Locate the cell with the specified text and output its (X, Y) center coordinate. 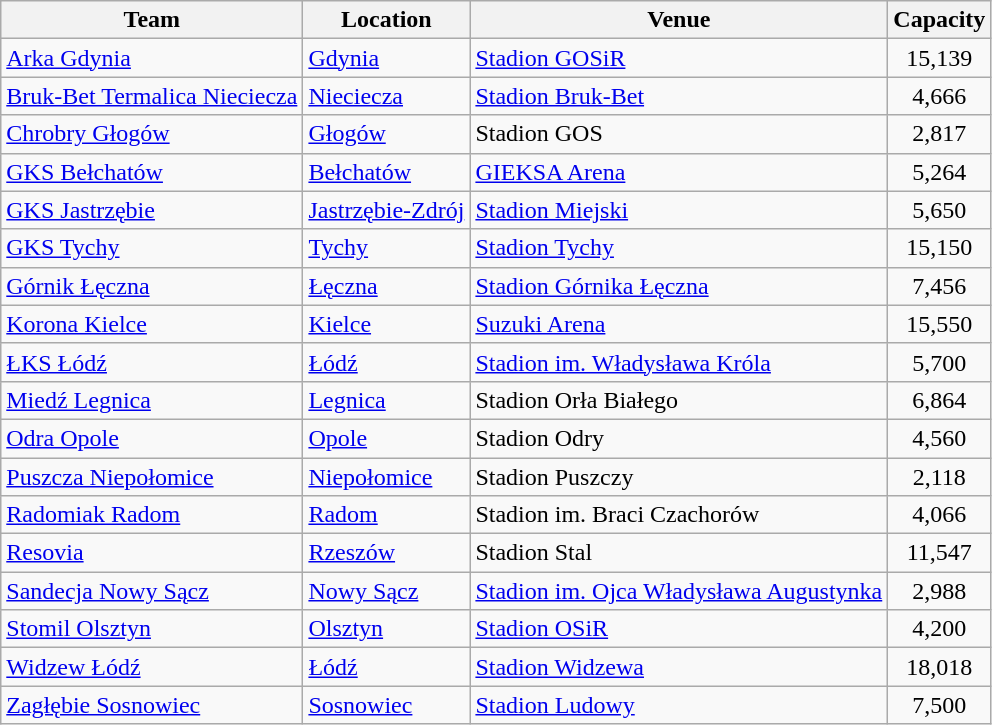
GKS Bełchatów (152, 172)
Stadion Widzewa (679, 667)
4,066 (940, 515)
Kielce (386, 324)
Jastrzębie-Zdrój (386, 210)
Radom (386, 515)
Bruk-Bet Termalica Nieciecza (152, 96)
GKS Tychy (152, 248)
Stadion Puszczy (679, 477)
Stadion Orła Białego (679, 400)
5,650 (940, 210)
Suzuki Arena (679, 324)
Niepołomice (386, 477)
Arka Gdynia (152, 58)
Gdynia (386, 58)
Zagłębie Sosnowiec (152, 705)
4,560 (940, 438)
ŁKS Łódź (152, 362)
Stadion Odry (679, 438)
Stadion Ludowy (679, 705)
Tychy (386, 248)
Stadion im. Ojca Władysława Augustynka (679, 591)
Głogów (386, 134)
Korona Kielce (152, 324)
Odra Opole (152, 438)
Venue (679, 20)
Łęczna (386, 286)
Stadion GOS (679, 134)
Stadion Miejski (679, 210)
Stadion Bruk-Bet (679, 96)
Sosnowiec (386, 705)
Widzew Łódź (152, 667)
2,118 (940, 477)
7,500 (940, 705)
Olsztyn (386, 629)
18,018 (940, 667)
4,666 (940, 96)
Stadion OSiR (679, 629)
Rzeszów (386, 553)
Team (152, 20)
Stadion Tychy (679, 248)
2,817 (940, 134)
Stadion im. Władysława Króla (679, 362)
Sandecja Nowy Sącz (152, 591)
6,864 (940, 400)
4,200 (940, 629)
Górnik Łęczna (152, 286)
Chrobry Głogów (152, 134)
Nowy Sącz (386, 591)
GKS Jastrzębie (152, 210)
Bełchatów (386, 172)
Opole (386, 438)
7,456 (940, 286)
2,988 (940, 591)
Resovia (152, 553)
5,700 (940, 362)
Miedź Legnica (152, 400)
Capacity (940, 20)
Location (386, 20)
Stomil Olsztyn (152, 629)
Stadion Stal (679, 553)
Stadion Górnika Łęczna (679, 286)
GIEKSA Arena (679, 172)
15,150 (940, 248)
Puszcza Niepołomice (152, 477)
15,139 (940, 58)
15,550 (940, 324)
Legnica (386, 400)
Stadion im. Braci Czachorów (679, 515)
11,547 (940, 553)
Stadion GOSiR (679, 58)
Radomiak Radom (152, 515)
Nieciecza (386, 96)
5,264 (940, 172)
